Locate the cell with the specified text and output its (X, Y) center coordinate. 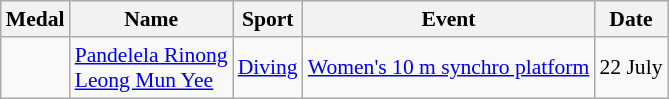
Medal (36, 19)
Event (449, 19)
Women's 10 m synchro platform (449, 68)
Name (152, 19)
Pandelela RinongLeong Mun Yee (152, 68)
Sport (268, 19)
Diving (268, 68)
Date (630, 19)
22 July (630, 68)
